From the cell containing the given text, extract its center point as [x, y] coordinate. 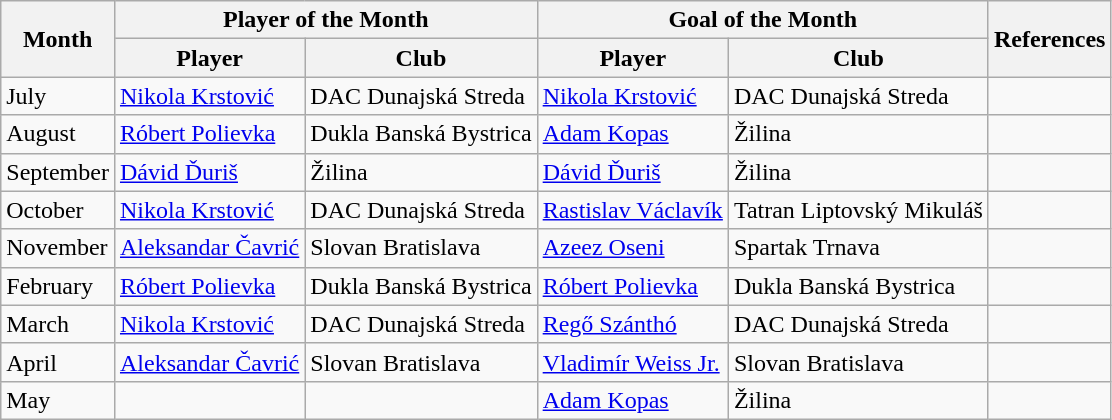
February [58, 286]
Vladimír Weiss Jr. [632, 362]
November [58, 248]
Regő Szánthó [632, 324]
Player of the Month [326, 20]
Rastislav Václavík [632, 210]
Goal of the Month [762, 20]
Spartak Trnava [858, 248]
October [58, 210]
August [58, 134]
April [58, 362]
References [1050, 39]
July [58, 96]
Month [58, 39]
Tatran Liptovský Mikuláš [858, 210]
September [58, 172]
Azeez Oseni [632, 248]
March [58, 324]
May [58, 400]
